Scan for the cell matching the given text and deliver its (X, Y) coordinate at center. 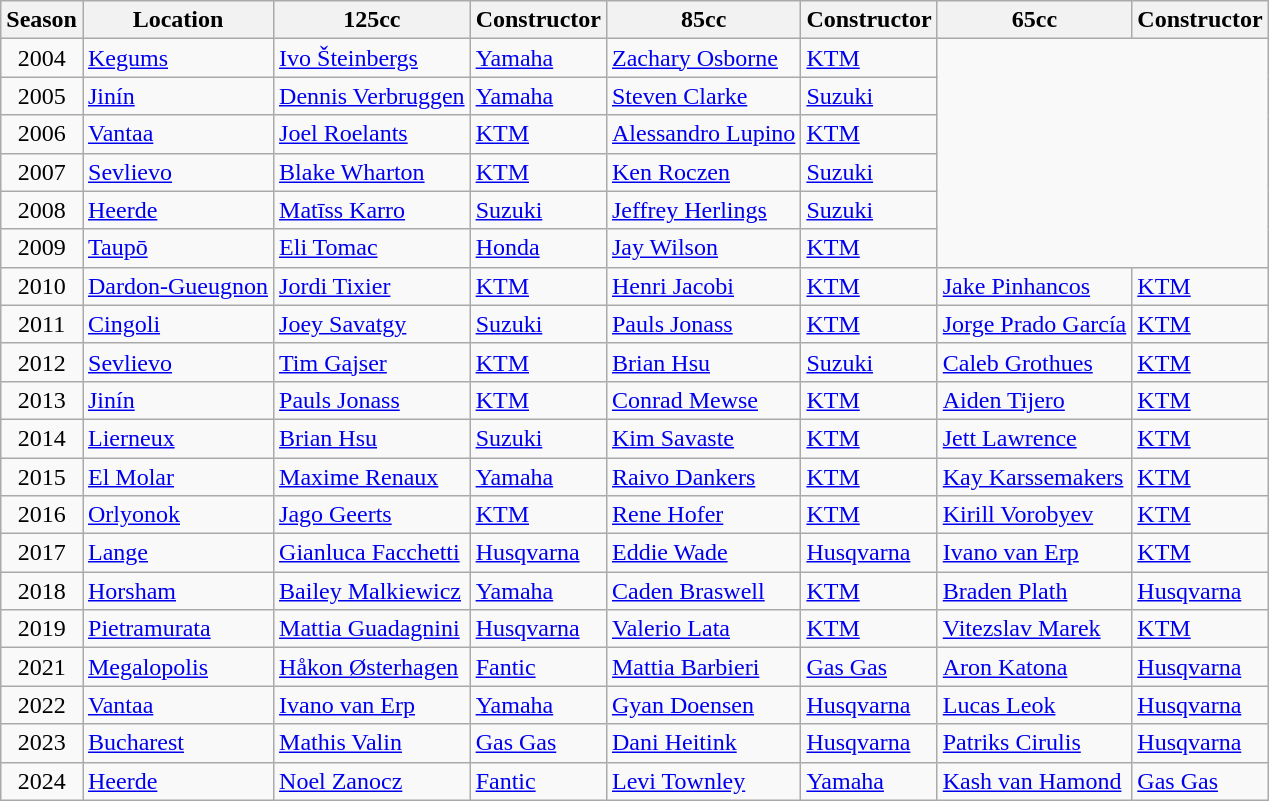
El Molar (178, 477)
Ivo Šteinbergs (372, 58)
Joel Roelants (372, 134)
Noel Zanocz (372, 781)
Kay Karssemakers (1034, 477)
Honda (538, 248)
Jeffrey Herlings (703, 210)
Patriks Cirulis (1034, 743)
Megalopolis (178, 667)
Lange (178, 553)
Aron Katona (1034, 667)
Jorge Prado García (1034, 324)
Kirill Vorobyev (1034, 515)
2021 (42, 667)
Joey Savatgy (372, 324)
2024 (42, 781)
Kash van Hamond (1034, 781)
Aiden Tijero (1034, 400)
Gianluca Facchetti (372, 553)
Jake Pinhancos (1034, 286)
Tim Gajser (372, 362)
2013 (42, 400)
Bailey Malkiewicz (372, 591)
Valerio Lata (703, 629)
2010 (42, 286)
2019 (42, 629)
Caden Braswell (703, 591)
2023 (42, 743)
2012 (42, 362)
Mattia Guadagnini (372, 629)
Kim Savaste (703, 438)
Steven Clarke (703, 96)
Jago Geerts (372, 515)
Jay Wilson (703, 248)
Henri Jacobi (703, 286)
Jordi Tixier (372, 286)
Blake Wharton (372, 172)
Vitezslav Marek (1034, 629)
Lierneux (178, 438)
Location (178, 20)
Season (42, 20)
2022 (42, 705)
Cingoli (178, 324)
Dani Heitink (703, 743)
125cc (372, 20)
Caleb Grothues (1034, 362)
Jett Lawrence (1034, 438)
Mattia Barbieri (703, 667)
Eli Tomac (372, 248)
Raivo Dankers (703, 477)
2006 (42, 134)
2008 (42, 210)
Orlyonok (178, 515)
65cc (1034, 20)
2007 (42, 172)
Ken Roczen (703, 172)
2015 (42, 477)
Håkon Østerhagen (372, 667)
2009 (42, 248)
Lucas Leok (1034, 705)
Kegums (178, 58)
2011 (42, 324)
2005 (42, 96)
Maxime Renaux (372, 477)
Conrad Mewse (703, 400)
85cc (703, 20)
2018 (42, 591)
Gyan Doensen (703, 705)
Rene Hofer (703, 515)
Bucharest (178, 743)
2014 (42, 438)
Braden Plath (1034, 591)
Dennis Verbruggen (372, 96)
2016 (42, 515)
Mathis Valin (372, 743)
Dardon-Gueugnon (178, 286)
Levi Townley (703, 781)
Horsham (178, 591)
2004 (42, 58)
2017 (42, 553)
Pietramurata (178, 629)
Alessandro Lupino (703, 134)
Zachary Osborne (703, 58)
Eddie Wade (703, 553)
Matīss Karro (372, 210)
Taupō (178, 248)
